Pinpoint the cell where the given text exists, returning its (x, y) midpoint coordinate. 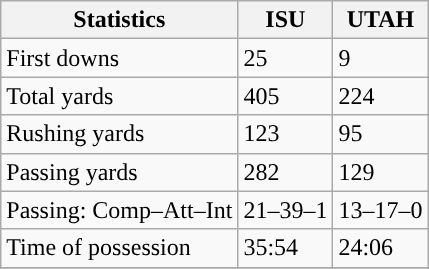
Passing: Comp–Att–Int (120, 210)
First downs (120, 58)
Total yards (120, 96)
405 (286, 96)
123 (286, 134)
Statistics (120, 20)
Rushing yards (120, 134)
Time of possession (120, 248)
9 (380, 58)
25 (286, 58)
24:06 (380, 248)
95 (380, 134)
Passing yards (120, 172)
21–39–1 (286, 210)
129 (380, 172)
224 (380, 96)
35:54 (286, 248)
13–17–0 (380, 210)
ISU (286, 20)
282 (286, 172)
UTAH (380, 20)
